Identify which cell holds the provided text, then report its [X, Y] central coordinate. 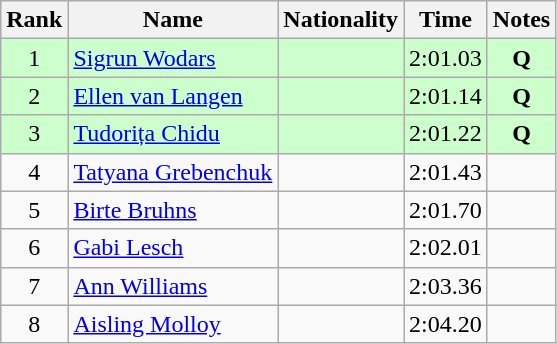
Nationality [341, 20]
2:01.14 [446, 96]
Sigrun Wodars [173, 58]
7 [34, 286]
Gabi Lesch [173, 248]
2:01.22 [446, 134]
Tudorița Chidu [173, 134]
8 [34, 324]
Birte Bruhns [173, 210]
2:01.70 [446, 210]
2:02.01 [446, 248]
2:01.03 [446, 58]
2:03.36 [446, 286]
1 [34, 58]
2 [34, 96]
4 [34, 172]
Time [446, 20]
2:04.20 [446, 324]
6 [34, 248]
5 [34, 210]
Aisling Molloy [173, 324]
Tatyana Grebenchuk [173, 172]
Name [173, 20]
Ellen van Langen [173, 96]
3 [34, 134]
Rank [34, 20]
Notes [521, 20]
2:01.43 [446, 172]
Ann Williams [173, 286]
